Pinpoint the cell where the given text exists, returning its (x, y) midpoint coordinate. 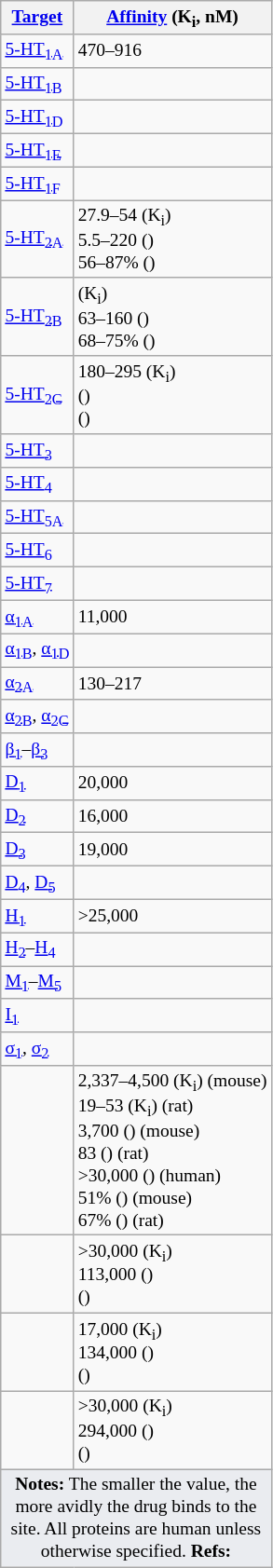
5-HT2B (37, 317)
H2–H4 (37, 949)
α1A (37, 617)
130–217 (172, 684)
Notes: The smaller the value, the more avidly the drug binds to the site. All proteins are human unless otherwise specified. Refs: (136, 1519)
5-HT1D (37, 117)
5-HT7 (37, 583)
D3 (37, 850)
5-HT1F (37, 184)
470–916 (172, 50)
Target (37, 18)
>30,000 (Ki)113,000 () () (172, 1275)
β1–β3 (37, 750)
11,000 (172, 617)
M1–M5 (37, 983)
5-HT4 (37, 484)
180–295 (Ki) () () (172, 395)
5-HT5A (37, 517)
Affinity (Ki, nM) (172, 18)
I1 (37, 1016)
5-HT1B (37, 84)
5-HT3 (37, 451)
5-HT1A (37, 50)
27.9–54 (Ki)5.5–220 ()56–87% () (172, 239)
>30,000 (Ki)294,000 () () (172, 1430)
σ1, σ2 (37, 1049)
α1B, α1D (37, 650)
5-HT6 (37, 551)
D4, D5 (37, 883)
H1 (37, 916)
2,337–4,500 (Ki) (mouse)19–53 (Ki) (rat)3,700 () (mouse)83 () (rat)>30,000 () (human)51% () (mouse)67% () (rat) (172, 1151)
16,000 (172, 816)
>25,000 (172, 916)
20,000 (172, 784)
17,000 (Ki)134,000 () () (172, 1352)
D2 (37, 816)
5-HT2A (37, 239)
α2B, α2C (37, 716)
(Ki)63–160 ()68–75% () (172, 317)
5-HT2C (37, 395)
19,000 (172, 850)
5-HT1E (37, 150)
D1 (37, 784)
α2A (37, 684)
